Search for the cell housing the specified text and yield its [X, Y] center coordinate. 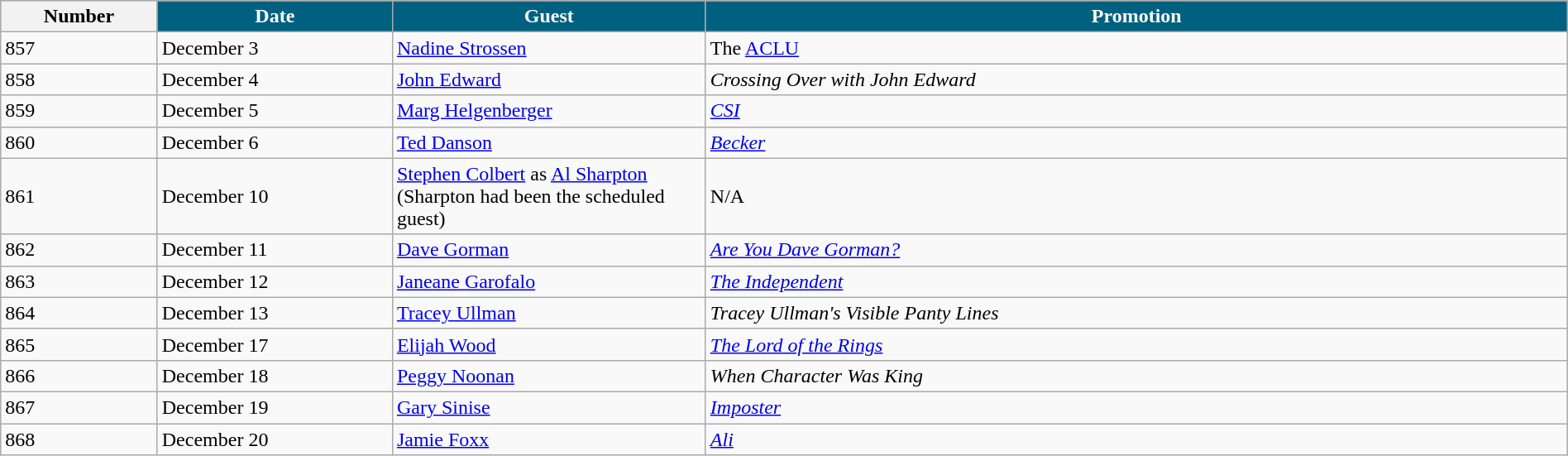
859 [79, 111]
857 [79, 48]
December 4 [275, 79]
The ACLU [1136, 48]
December 17 [275, 344]
December 12 [275, 281]
Ali [1136, 439]
Guest [549, 17]
CSI [1136, 111]
December 5 [275, 111]
December 19 [275, 407]
Jamie Foxx [549, 439]
865 [79, 344]
Marg Helgenberger [549, 111]
Crossing Over with John Edward [1136, 79]
Tracey Ullman's Visible Panty Lines [1136, 313]
Ted Danson [549, 142]
863 [79, 281]
867 [79, 407]
December 10 [275, 196]
December 13 [275, 313]
858 [79, 79]
December 20 [275, 439]
Peggy Noonan [549, 376]
866 [79, 376]
868 [79, 439]
864 [79, 313]
Are You Dave Gorman? [1136, 250]
Gary Sinise [549, 407]
862 [79, 250]
When Character Was King [1136, 376]
December 6 [275, 142]
Stephen Colbert as Al Sharpton (Sharpton had been the scheduled guest) [549, 196]
Becker [1136, 142]
December 18 [275, 376]
N/A [1136, 196]
Number [79, 17]
Elijah Wood [549, 344]
Imposter [1136, 407]
December 3 [275, 48]
861 [79, 196]
Dave Gorman [549, 250]
Nadine Strossen [549, 48]
December 11 [275, 250]
Promotion [1136, 17]
Date [275, 17]
The Independent [1136, 281]
The Lord of the Rings [1136, 344]
Janeane Garofalo [549, 281]
Tracey Ullman [549, 313]
John Edward [549, 79]
860 [79, 142]
